Identify which cell holds the provided text, then report its (x, y) central coordinate. 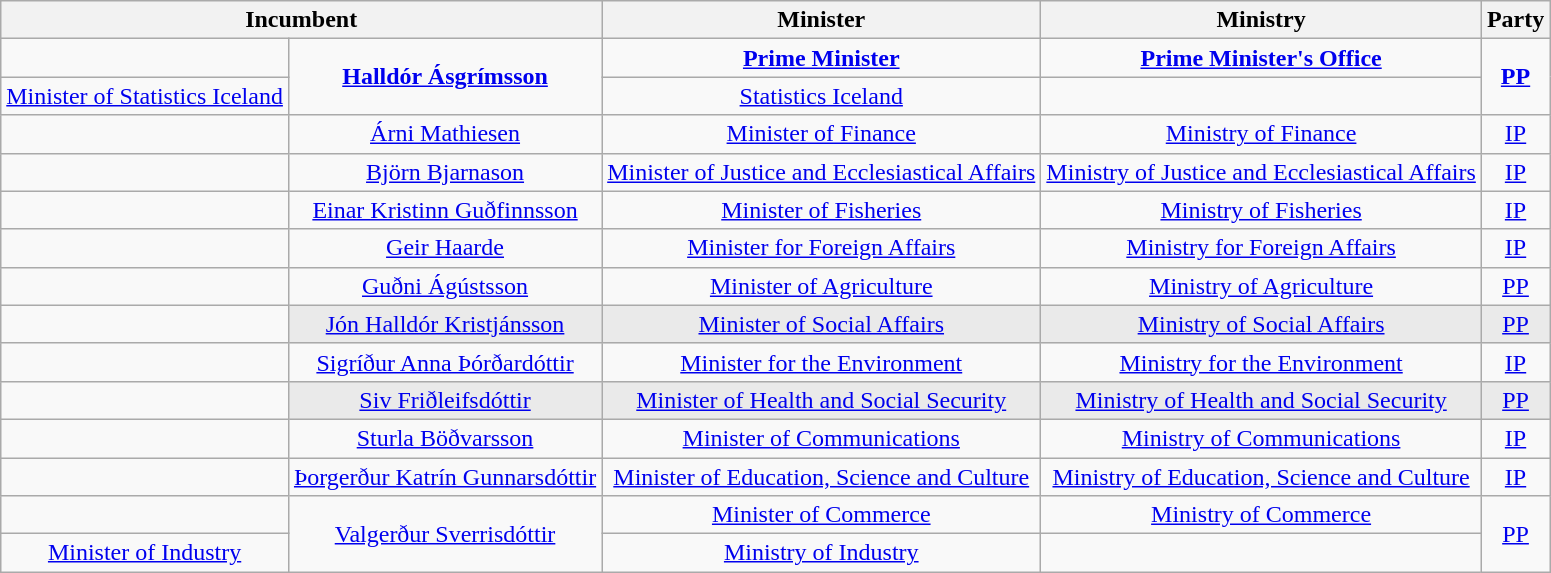
Minister for Foreign Affairs (822, 248)
Valgerður Sverrisdóttir (444, 534)
Minister of Communications (822, 438)
Ministry of Agriculture (1262, 286)
Árni Mathiesen (444, 134)
Sturla Böðvarsson (444, 438)
Minister of Health and Social Security (822, 400)
Statistics Iceland (822, 96)
Ministry for the Environment (1262, 362)
Ministry of Communications (1262, 438)
Minister of Commerce (822, 515)
Ministry (1262, 20)
Þorgerður Katrín Gunnarsdóttir (444, 477)
Halldór Ásgrímsson (444, 77)
Party (1515, 20)
Einar Kristinn Guðfinnsson (444, 210)
Ministry for Foreign Affairs (1262, 248)
Siv Friðleifsdóttir (444, 400)
Ministry of Health and Social Security (1262, 400)
Minister of Statistics Iceland (145, 96)
Prime Minister (822, 58)
Ministry of Education, Science and Culture (1262, 477)
Minister for the Environment (822, 362)
Minister of Agriculture (822, 286)
Minister of Justice and Ecclesiastical Affairs (822, 172)
Björn Bjarnason (444, 172)
Geir Haarde (444, 248)
Ministry of Justice and Ecclesiastical Affairs (1262, 172)
Ministry of Social Affairs (1262, 324)
Jón Halldór Kristjánsson (444, 324)
Guðni Ágústsson (444, 286)
Minister of Finance (822, 134)
Sigríður Anna Þórðardóttir (444, 362)
Ministry of Fisheries (1262, 210)
Minister of Fisheries (822, 210)
Minister of Industry (145, 553)
Ministry of Industry (822, 553)
Minister of Social Affairs (822, 324)
Ministry of Commerce (1262, 515)
Minister of Education, Science and Culture (822, 477)
Minister (822, 20)
Ministry of Finance (1262, 134)
Incumbent (302, 20)
Prime Minister's Office (1262, 58)
